Identify which cell holds the provided text, then report its [x, y] central coordinate. 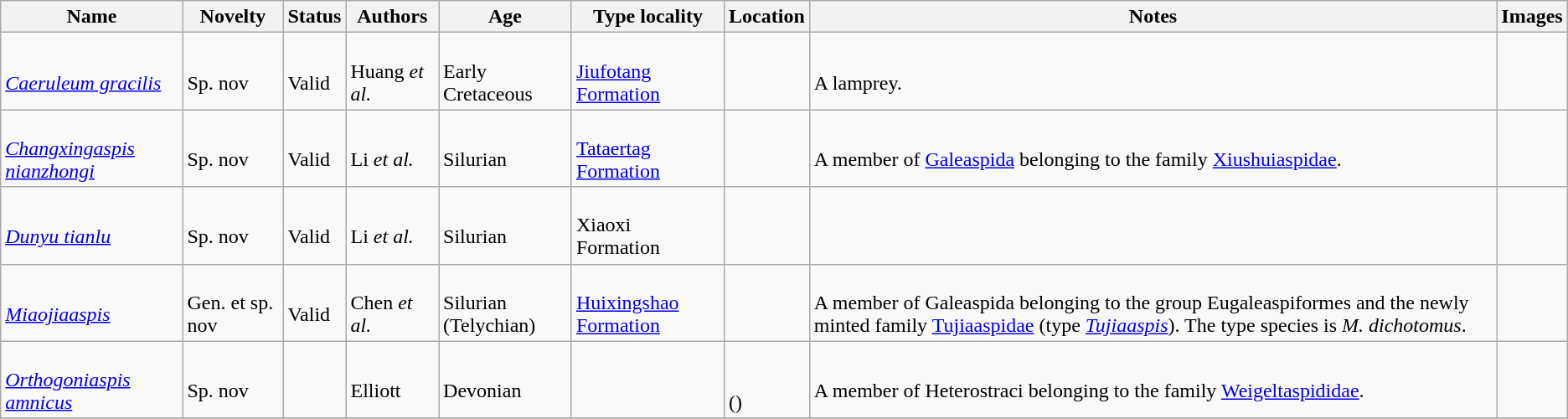
Jiufotang Formation [647, 71]
Authors [392, 17]
Name [92, 17]
A member of Heterostraci belonging to the family Weigeltaspididae. [1153, 380]
Huixingshao Formation [647, 303]
Huang et al. [392, 71]
Location [767, 17]
Gen. et sp. nov [233, 303]
() [767, 380]
Devonian [506, 380]
A member of Galeaspida belonging to the family Xiushuiaspidae. [1153, 148]
Tataertag Formation [647, 148]
Chen et al. [392, 303]
Orthogoniaspis amnicus [92, 380]
Age [506, 17]
Caeruleum gracilis [92, 71]
Early Cretaceous [506, 71]
Xiaoxi Formation [647, 225]
Novelty [233, 17]
Elliott [392, 380]
Dunyu tianlu [92, 225]
Changxingaspis nianzhongi [92, 148]
Type locality [647, 17]
Status [315, 17]
Images [1532, 17]
Miaojiaaspis [92, 303]
Silurian (Telychian) [506, 303]
Notes [1153, 17]
A lamprey. [1153, 71]
